Return [x, y] of the center of cell containing provided text 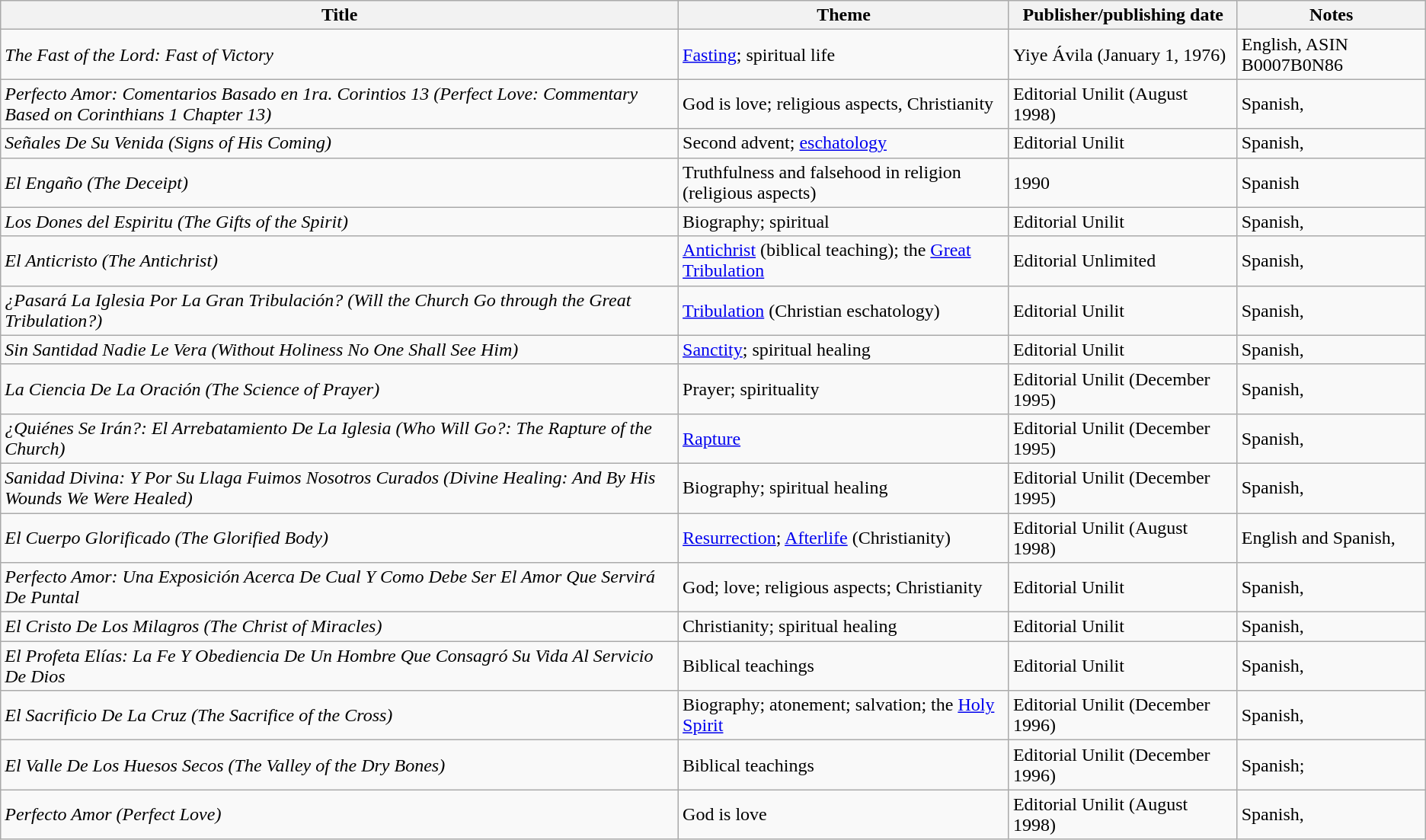
¿Quiénes Se Irán?: El Arrebatamiento De La Iglesia (Who Will Go?: The Rapture of the Church) [340, 439]
¿Pasará La Iglesia Por La Gran Tribulación? (Will the Church Go through the Great Tribulation?) [340, 311]
Spanish; [1332, 765]
Second advent; eschatology [844, 143]
El Anticristo (The Antichrist) [340, 260]
Resurrection; Afterlife (Christianity) [844, 538]
El Profeta Elías: La Fe Y Obediencia De Un Hombre Que Consagró Su Vida Al Servicio De Dios [340, 666]
Perfecto Amor (Perfect Love) [340, 815]
El Cristo De Los Milagros (The Christ of Miracles) [340, 627]
Christianity; spiritual healing [844, 627]
Biography; spiritual healing [844, 487]
Perfecto Amor: Comentarios Basado en 1ra. Corintios 13 (Perfect Love: Commentary Based on Corinthians 1 Chapter 13) [340, 104]
1990 [1123, 183]
Fasting; spiritual life [844, 55]
Yiye Ávila (January 1, 1976) [1123, 55]
Tribulation (Christian eschatology) [844, 311]
Los Dones del Espiritu (The Gifts of the Spirit) [340, 222]
El Cuerpo Glorificado (The Glorified Body) [340, 538]
Sin Santidad Nadie Le Vera (Without Holiness No One Shall See Him) [340, 350]
El Valle De Los Huesos Secos (The Valley of the Dry Bones) [340, 765]
Biography; spiritual [844, 222]
Rapture [844, 439]
God; love; religious aspects; Christianity [844, 588]
Perfecto Amor: Una Exposición Acerca De Cual Y Como Debe Ser El Amor Que Servirá De Puntal [340, 588]
Sanctity; spiritual healing [844, 350]
Theme [844, 15]
Spanish [1332, 183]
La Ciencia De La Oración (The Science of Prayer) [340, 388]
Sanidad Divina: Y Por Su Llaga Fuimos Nosotros Curados (Divine Healing: And By His Wounds We Were Healed) [340, 487]
English, ASIN B0007B0N86 [1332, 55]
Editorial Unlimited [1123, 260]
God is love [844, 815]
El Sacrificio De La Cruz (The Sacrifice of the Cross) [340, 716]
Biography; atonement; salvation; the Holy Spirit [844, 716]
Prayer; spirituality [844, 388]
The Fast of the Lord: Fast of Victory [340, 55]
El Engaño (The Deceipt) [340, 183]
Notes [1332, 15]
Publisher/publishing date [1123, 15]
Señales De Su Venida (Signs of His Coming) [340, 143]
Title [340, 15]
Truthfulness and falsehood in religion (religious aspects) [844, 183]
God is love; religious aspects, Christianity [844, 104]
Antichrist (biblical teaching); the Great Tribulation [844, 260]
English and Spanish, [1332, 538]
